From the cell containing the given text, extract its center point as (x, y) coordinate. 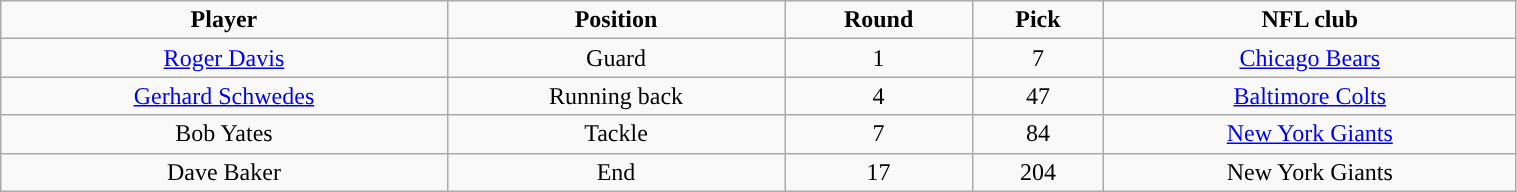
47 (1038, 96)
Chicago Bears (1310, 58)
Position (616, 20)
Gerhard Schwedes (224, 96)
Dave Baker (224, 172)
4 (878, 96)
17 (878, 172)
Pick (1038, 20)
Guard (616, 58)
Round (878, 20)
84 (1038, 134)
1 (878, 58)
Baltimore Colts (1310, 96)
Roger Davis (224, 58)
Tackle (616, 134)
Running back (616, 96)
End (616, 172)
Player (224, 20)
NFL club (1310, 20)
204 (1038, 172)
Bob Yates (224, 134)
